Return (x, y) of the center of cell containing provided text 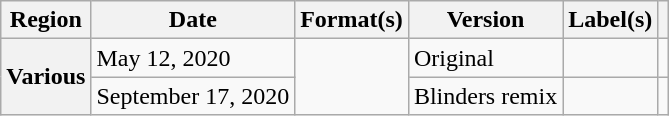
Blinders remix (485, 96)
Original (485, 58)
Date (193, 20)
May 12, 2020 (193, 58)
Region (46, 20)
Label(s) (610, 20)
Various (46, 77)
September 17, 2020 (193, 96)
Version (485, 20)
Format(s) (352, 20)
